Capture the cell that displays the provided text and extract its (X, Y) central coordinate. 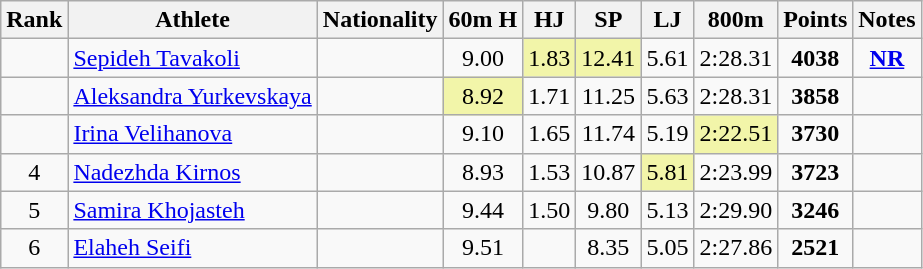
4038 (816, 58)
5.63 (668, 96)
9.44 (483, 210)
2:27.86 (736, 248)
1.83 (550, 58)
2521 (816, 248)
HJ (550, 20)
Sepideh Tavakoli (192, 58)
5.05 (668, 248)
3730 (816, 134)
Athlete (192, 20)
2:22.51 (736, 134)
Nationality (380, 20)
1.65 (550, 134)
8.35 (608, 248)
LJ (668, 20)
8.93 (483, 172)
Aleksandra Yurkevskaya (192, 96)
SP (608, 20)
Notes (887, 20)
9.10 (483, 134)
2:29.90 (736, 210)
Rank (34, 20)
9.00 (483, 58)
60m H (483, 20)
10.87 (608, 172)
2:23.99 (736, 172)
9.51 (483, 248)
Nadezhda Kirnos (192, 172)
6 (34, 248)
800m (736, 20)
Points (816, 20)
Elaheh Seifi (192, 248)
12.41 (608, 58)
5.19 (668, 134)
1.50 (550, 210)
3858 (816, 96)
1.53 (550, 172)
3246 (816, 210)
5 (34, 210)
Irina Velihanova (192, 134)
NR (887, 58)
8.92 (483, 96)
5.13 (668, 210)
1.71 (550, 96)
Samira Khojasteh (192, 210)
3723 (816, 172)
11.25 (608, 96)
5.81 (668, 172)
4 (34, 172)
5.61 (668, 58)
11.74 (608, 134)
9.80 (608, 210)
